Scan for the cell matching the given text and deliver its [x, y] coordinate at center. 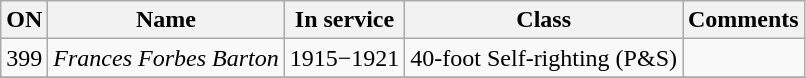
1915−1921 [344, 58]
Name [166, 20]
Comments [743, 20]
40-foot Self-righting (P&S) [544, 58]
Frances Forbes Barton [166, 58]
Class [544, 20]
In service [344, 20]
ON [24, 20]
399 [24, 58]
